Determine the (X, Y) coordinate at the center of the cell enclosing the given text.  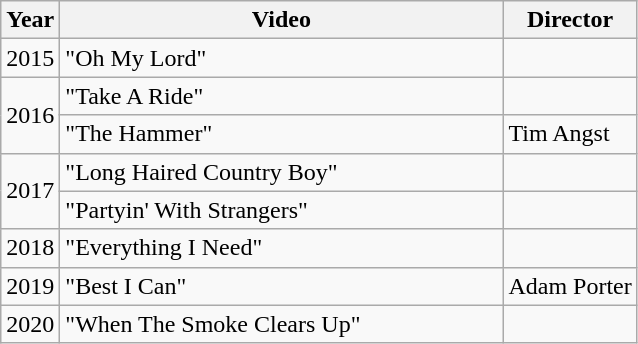
"Partyin' With Strangers" (282, 210)
"The Hammer" (282, 134)
2019 (30, 286)
"Best I Can" (282, 286)
"Everything I Need" (282, 248)
"Take A Ride" (282, 96)
"When The Smoke Clears Up" (282, 324)
Video (282, 20)
2018 (30, 248)
"Oh My Lord" (282, 58)
2015 (30, 58)
2017 (30, 191)
2016 (30, 115)
Tim Angst (570, 134)
2020 (30, 324)
Director (570, 20)
"Long Haired Country Boy" (282, 172)
Adam Porter (570, 286)
Year (30, 20)
